Extract the (X, Y) coordinate from the center of the cell holding the provided text.  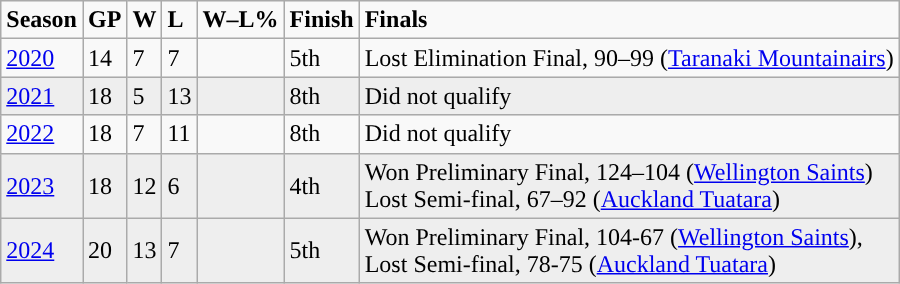
Won Preliminary Final, 124–104 (Wellington Saints)Lost Semi-final, 67–92 (Auckland Tuatara) (629, 186)
Won Preliminary Final, 104-67 (Wellington Saints),Lost Semi-final, 78-75 (Auckland Tuatara) (629, 250)
Season (42, 20)
2022 (42, 134)
6 (180, 186)
Finals (629, 20)
4th (322, 186)
Lost Elimination Final, 90–99 (Taranaki Mountainairs) (629, 58)
2020 (42, 58)
14 (104, 58)
2021 (42, 96)
20 (104, 250)
2023 (42, 186)
12 (144, 186)
5 (144, 96)
11 (180, 134)
GP (104, 20)
2024 (42, 250)
W (144, 20)
L (180, 20)
Finish (322, 20)
W–L% (240, 20)
